Capture the cell that displays the provided text and extract its [x, y] central coordinate. 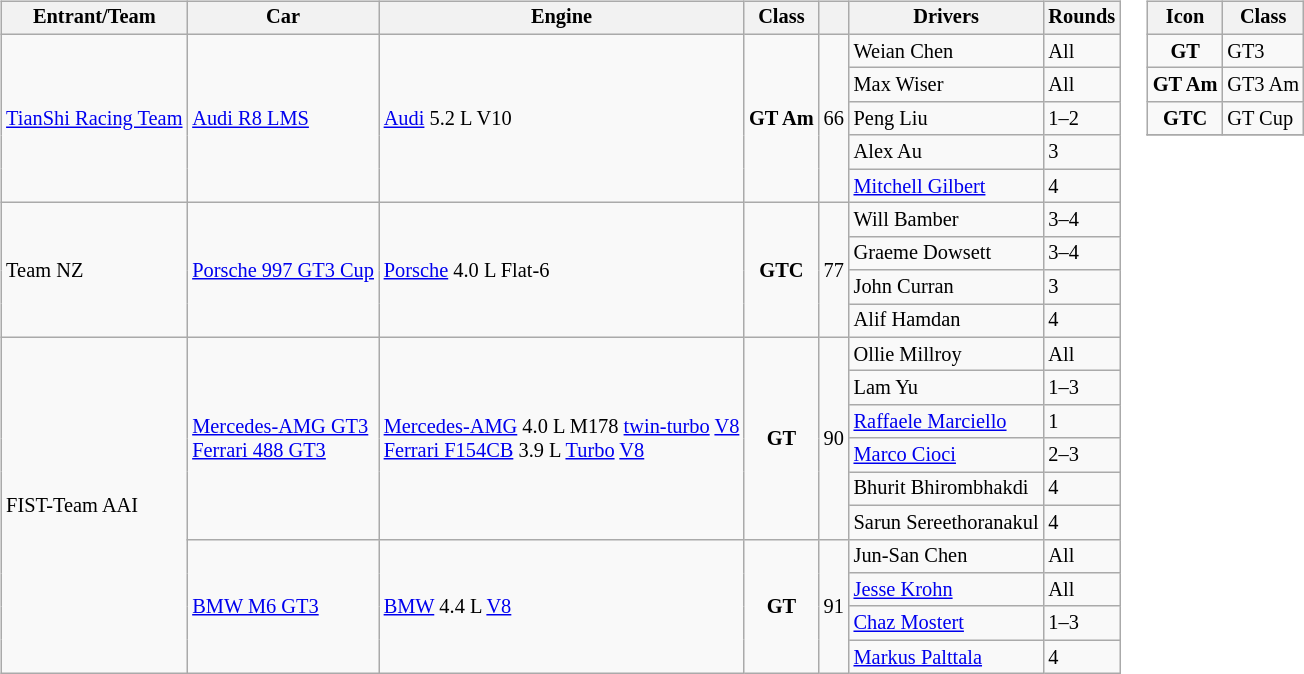
Jesse Krohn [946, 590]
Porsche 997 GT3 Cup [282, 270]
GT Cup [1263, 119]
GT3 Am [1263, 85]
Mercedes-AMG 4.0 L M178 twin-turbo V8 Ferrari F154CB 3.9 L Turbo V8 [562, 438]
Porsche 4.0 L Flat-6 [562, 270]
TianShi Racing Team [94, 118]
Peng Liu [946, 119]
Marco Cioci [946, 455]
Alif Hamdan [946, 321]
Max Wiser [946, 85]
Lam Yu [946, 388]
John Curran [946, 287]
Chaz Mostert [946, 623]
BMW 4.4 L V8 [562, 606]
2–3 [1082, 455]
Drivers [946, 18]
Engine [562, 18]
GT3 [1263, 51]
Markus Palttala [946, 657]
FIST-Team AAI [94, 506]
Bhurit Bhirombhakdi [946, 489]
Will Bamber [946, 220]
77 [834, 270]
1 [1082, 422]
Jun-San Chen [946, 556]
Mitchell Gilbert [946, 186]
Team NZ [94, 270]
1–2 [1082, 119]
Entrant/Team [94, 18]
BMW M6 GT3 [282, 606]
Sarun Sereethoranakul [946, 522]
Car [282, 18]
Rounds [1082, 18]
Weian Chen [946, 51]
90 [834, 438]
66 [834, 118]
Graeme Dowsett [946, 253]
91 [834, 606]
Audi R8 LMS [282, 118]
Icon [1185, 18]
Raffaele Marciello [946, 422]
Audi 5.2 L V10 [562, 118]
Ollie Millroy [946, 354]
Mercedes-AMG GT3 Ferrari 488 GT3 [282, 438]
Alex Au [946, 152]
